Extract the (x, y) coordinate from the center of the cell holding the provided text.  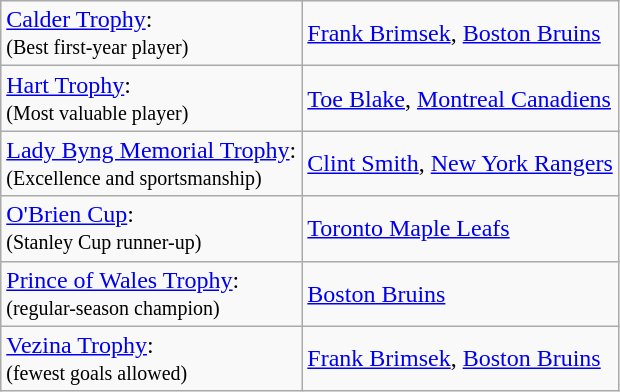
Vezina Trophy:(fewest goals allowed) (152, 358)
Lady Byng Memorial Trophy:(Excellence and sportsmanship) (152, 164)
O'Brien Cup:(Stanley Cup runner-up) (152, 228)
Clint Smith, New York Rangers (460, 164)
Calder Trophy:(Best first-year player) (152, 34)
Toe Blake, Montreal Canadiens (460, 98)
Prince of Wales Trophy:(regular-season champion) (152, 294)
Toronto Maple Leafs (460, 228)
Boston Bruins (460, 294)
Hart Trophy:(Most valuable player) (152, 98)
